Capture the cell that displays the provided text and extract its [X, Y] central coordinate. 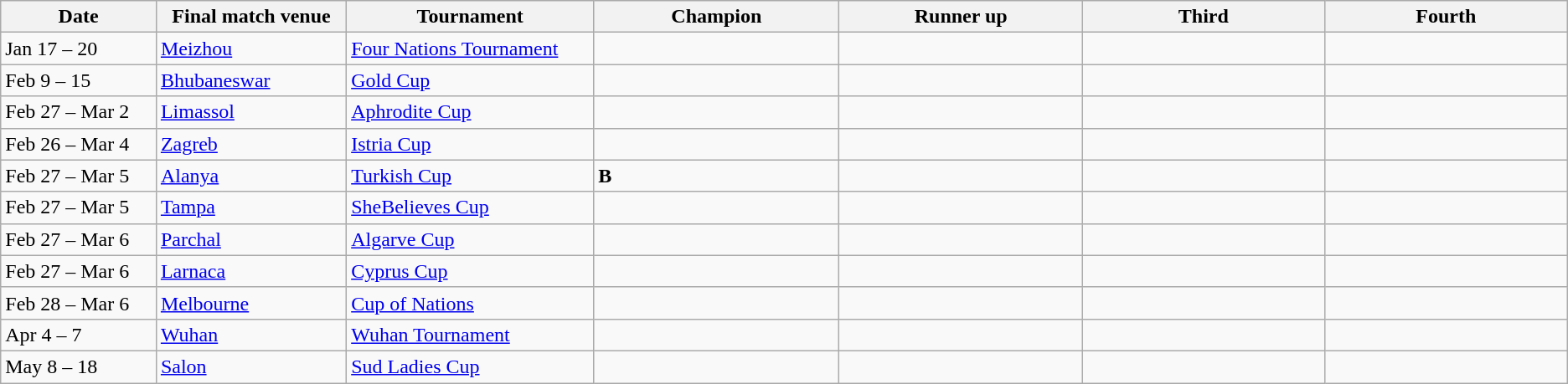
Meizhou [251, 49]
Tournament [471, 17]
Wuhan Tournament [471, 335]
Gold Cup [471, 80]
Jan 17 – 20 [79, 49]
Runner up [961, 17]
May 8 – 18 [79, 366]
Wuhan [251, 335]
Champion [717, 17]
Algarve Cup [471, 239]
Parchal [251, 239]
Alanya [251, 176]
Cup of Nations [471, 303]
Third [1203, 17]
Cyprus Cup [471, 271]
SheBelieves Cup [471, 207]
Feb 9 – 15 [79, 80]
Fourth [1446, 17]
Final match venue [251, 17]
Turkish Cup [471, 176]
Limassol [251, 112]
Sud Ladies Cup [471, 366]
Date [79, 17]
Apr 4 – 7 [79, 335]
Feb 28 – Mar 6 [79, 303]
Feb 26 – Mar 4 [79, 144]
Four Nations Tournament [471, 49]
B [717, 176]
Feb 27 – Mar 2 [79, 112]
Larnaca [251, 271]
Zagreb [251, 144]
Salon [251, 366]
Melbourne [251, 303]
Istria Cup [471, 144]
Bhubaneswar [251, 80]
Tampa [251, 207]
Aphrodite Cup [471, 112]
